Find where the given text appears and provide that cell's center as (X, Y) coordinate. 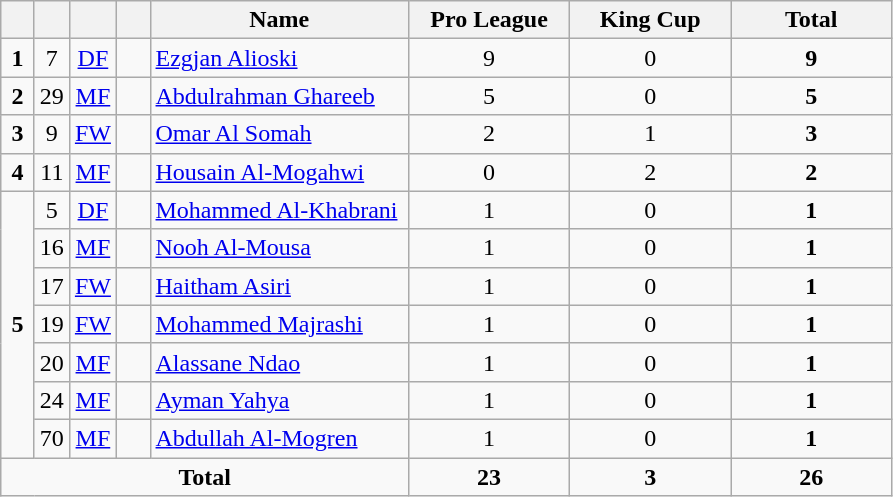
Omar Al Somah (280, 134)
Mohammed Majrashi (280, 324)
24 (52, 400)
26 (812, 477)
16 (52, 248)
23 (490, 477)
King Cup (650, 20)
17 (52, 286)
Abdullah Al-Mogren (280, 438)
20 (52, 362)
Alassane Ndao (280, 362)
Haitham Asiri (280, 286)
Mohammed Al-Khabrani (280, 210)
Name (280, 20)
Ezgjan Alioski (280, 58)
29 (52, 96)
11 (52, 172)
Abdulrahman Ghareeb (280, 96)
70 (52, 438)
Nooh Al-Mousa (280, 248)
Pro League (490, 20)
Housain Al-Mogahwi (280, 172)
Ayman Yahya (280, 400)
7 (52, 58)
4 (18, 172)
19 (52, 324)
